Find where the given text appears and provide that cell's center as (x, y) coordinate. 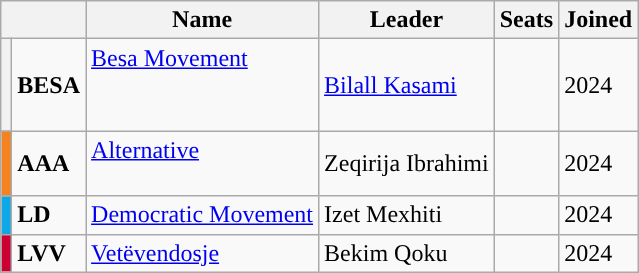
Bekim Qoku (407, 253)
Izet Mexhiti (407, 215)
LVV (49, 253)
Name (202, 20)
LD (49, 215)
Democratic Movement (202, 215)
Leader (407, 20)
Besa Movement (202, 85)
Seats (526, 20)
AAA (49, 164)
Vetëvendosje (202, 253)
Joined (598, 20)
Zeqirija Ibrahimi (407, 164)
BESA (49, 85)
Bilall Kasami (407, 85)
Alternative (202, 164)
